Provide the (X, Y) coordinate of the cell's center where the given text is located.  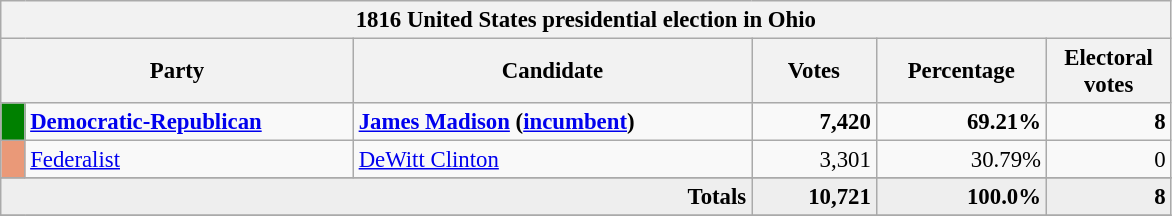
Candidate (552, 72)
7,420 (814, 122)
Percentage (961, 72)
0 (1108, 160)
James Madison (incumbent) (552, 122)
Democratic-Republican (189, 122)
1816 United States presidential election in Ohio (586, 20)
Votes (814, 72)
Electoral votes (1108, 72)
DeWitt Clinton (552, 160)
100.0% (961, 197)
3,301 (814, 160)
Party (178, 72)
10,721 (814, 197)
69.21% (961, 122)
30.79% (961, 160)
Federalist (189, 160)
Totals (376, 197)
